Capture the cell that displays the provided text and extract its (x, y) central coordinate. 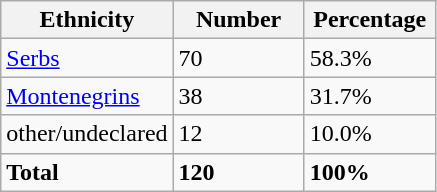
70 (238, 58)
38 (238, 96)
Ethnicity (87, 20)
Serbs (87, 58)
31.7% (370, 96)
100% (370, 172)
Total (87, 172)
Percentage (370, 20)
58.3% (370, 58)
Number (238, 20)
120 (238, 172)
12 (238, 134)
other/undeclared (87, 134)
10.0% (370, 134)
Montenegrins (87, 96)
